Provide the (x, y) coordinate of the cell's center where the given text is located.  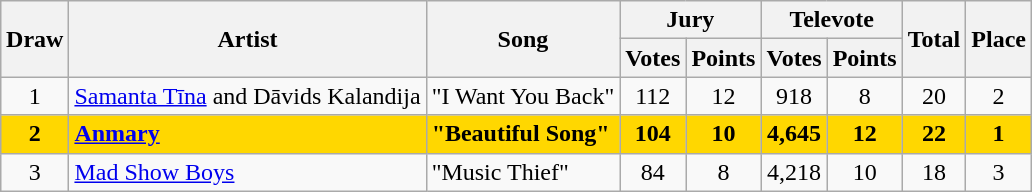
18 (934, 172)
4,645 (794, 134)
"Music Thief" (523, 172)
84 (653, 172)
Anmary (248, 134)
"Beautiful Song" (523, 134)
Televote (832, 20)
Total (934, 39)
112 (653, 96)
Jury (690, 20)
20 (934, 96)
Samanta Tīna and Dāvids Kalandija (248, 96)
104 (653, 134)
22 (934, 134)
"I Want You Back" (523, 96)
Draw (35, 39)
918 (794, 96)
Mad Show Boys (248, 172)
Song (523, 39)
4,218 (794, 172)
Artist (248, 39)
Place (999, 39)
